Pinpoint the cell where the given text exists, returning its (x, y) midpoint coordinate. 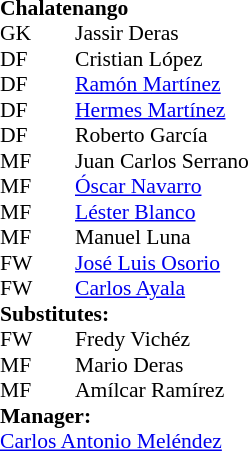
GK (19, 33)
